Find where the given text appears and provide that cell's center as [x, y] coordinate. 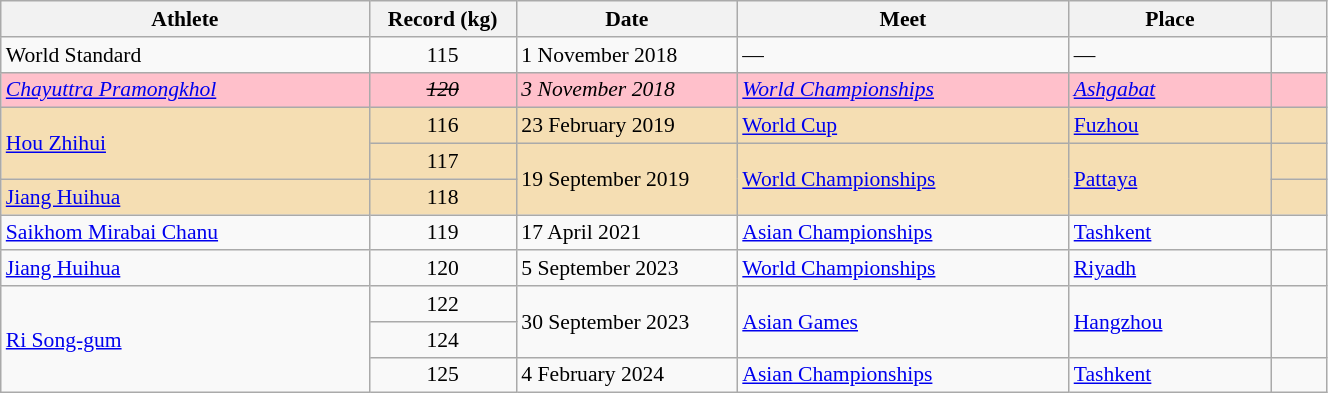
119 [442, 233]
Hangzhou [1170, 322]
Meet [902, 19]
30 September 2023 [626, 322]
Saikhom Mirabai Chanu [185, 233]
1 November 2018 [626, 55]
Pattaya [1170, 180]
4 February 2024 [626, 375]
Record (kg) [442, 19]
Place [1170, 19]
Hou Zhihui [185, 144]
125 [442, 375]
Ashgabat [1170, 90]
Chayuttra Pramongkhol [185, 90]
3 November 2018 [626, 90]
Athlete [185, 19]
Riyadh [1170, 269]
Asian Games [902, 322]
115 [442, 55]
5 September 2023 [626, 269]
122 [442, 304]
23 February 2019 [626, 126]
116 [442, 126]
19 September 2019 [626, 180]
World Standard [185, 55]
117 [442, 162]
17 April 2021 [626, 233]
118 [442, 197]
Fuzhou [1170, 126]
Date [626, 19]
World Cup [902, 126]
Ri Song-gum [185, 340]
124 [442, 340]
